Detect which cell encompasses the target text, then output its [X, Y] center coordinate. 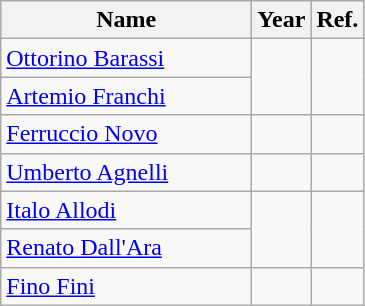
Italo Allodi [126, 210]
Renato Dall'Ara [126, 248]
Year [282, 20]
Artemio Franchi [126, 96]
Ottorino Barassi [126, 58]
Umberto Agnelli [126, 172]
Fino Fini [126, 286]
Ferruccio Novo [126, 134]
Name [126, 20]
Ref. [338, 20]
